Return [X, Y] of the center of cell containing provided text 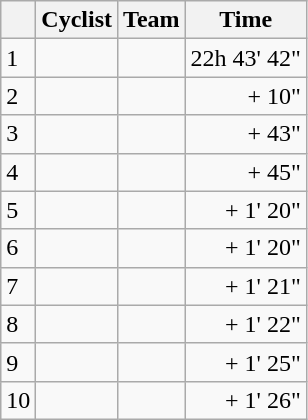
+ 1' 25" [246, 362]
2 [18, 96]
5 [18, 210]
1 [18, 58]
7 [18, 286]
3 [18, 134]
Time [246, 20]
Cyclist [77, 20]
10 [18, 400]
9 [18, 362]
+ 45" [246, 172]
6 [18, 248]
+ 1' 26" [246, 400]
4 [18, 172]
22h 43' 42" [246, 58]
+ 1' 22" [246, 324]
+ 1' 21" [246, 286]
Team [152, 20]
+ 43" [246, 134]
8 [18, 324]
+ 10" [246, 96]
